Locate the cell with the specified text and output its [x, y] center coordinate. 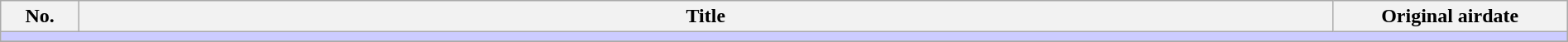
Title [705, 16]
No. [40, 16]
Original airdate [1450, 16]
